For the text-containing cell, return its midpoint in (X, Y) coordinate format. 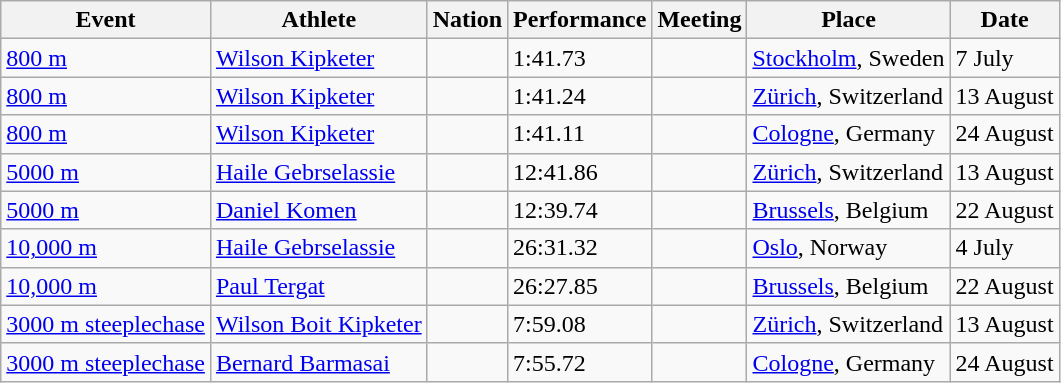
Oslo, Norway (848, 248)
1:41.73 (580, 58)
26:27.85 (580, 286)
12:41.86 (580, 172)
Nation (467, 20)
Date (1004, 20)
Place (848, 20)
7 July (1004, 58)
Meeting (700, 20)
26:31.32 (580, 248)
1:41.11 (580, 134)
4 July (1004, 248)
Paul Tergat (318, 286)
Daniel Komen (318, 210)
Event (106, 20)
Bernard Barmasai (318, 362)
Performance (580, 20)
Stockholm, Sweden (848, 58)
7:55.72 (580, 362)
12:39.74 (580, 210)
7:59.08 (580, 324)
Athlete (318, 20)
1:41.24 (580, 96)
Wilson Boit Kipketer (318, 324)
